Extract the (x, y) coordinate from the center of the cell holding the provided text.  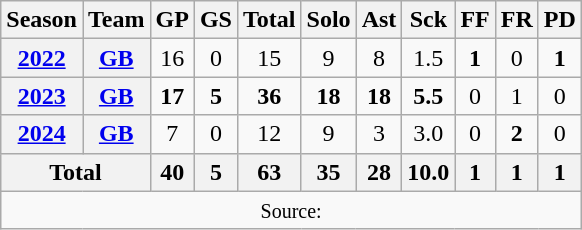
FR (516, 20)
3 (379, 134)
15 (269, 58)
PD (560, 20)
Team (116, 20)
1.5 (428, 58)
7 (172, 134)
Ast (379, 20)
2022 (42, 58)
40 (172, 172)
2024 (42, 134)
28 (379, 172)
63 (269, 172)
12 (269, 134)
2023 (42, 96)
36 (269, 96)
Season (42, 20)
16 (172, 58)
Sck (428, 20)
Solo (328, 20)
GP (172, 20)
3.0 (428, 134)
8 (379, 58)
5.5 (428, 96)
17 (172, 96)
Source: (292, 210)
35 (328, 172)
10.0 (428, 172)
2 (516, 134)
FF (475, 20)
GS (216, 20)
